Detect which cell encompasses the target text, then output its (X, Y) center coordinate. 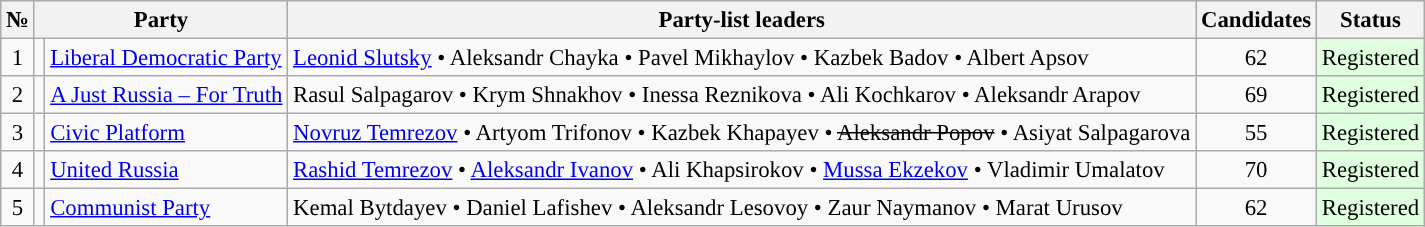
4 (18, 170)
Communist Party (166, 208)
A Just Russia – For Truth (166, 95)
Status (1370, 20)
69 (1256, 95)
Rashid Temrezov • Aleksandr Ivanov • Ali Khapsirokov • Mussa Ekzekov • Vladimir Umalatov (742, 170)
Leonid Slutsky • Aleksandr Chayka • Pavel Mikhaylov • Kazbek Badov • Albert Apsov (742, 58)
55 (1256, 133)
Party (161, 20)
1 (18, 58)
Party-list leaders (742, 20)
Civic Platform (166, 133)
Candidates (1256, 20)
3 (18, 133)
United Russia (166, 170)
Novruz Temrezov • Artyom Trifonov • Kazbek Khapayev • Aleksandr Popov • Asiyat Salpagarova (742, 133)
Liberal Democratic Party (166, 58)
Kemal Bytdayev • Daniel Lafishev • Aleksandr Lesovoy • Zaur Naymanov • Marat Urusov (742, 208)
Rasul Salpagarov • Krym Shnakhov • Inessa Reznikova • Ali Kochkarov • Aleksandr Arapov (742, 95)
5 (18, 208)
2 (18, 95)
№ (18, 20)
70 (1256, 170)
